Capture the cell that displays the provided text and extract its (X, Y) central coordinate. 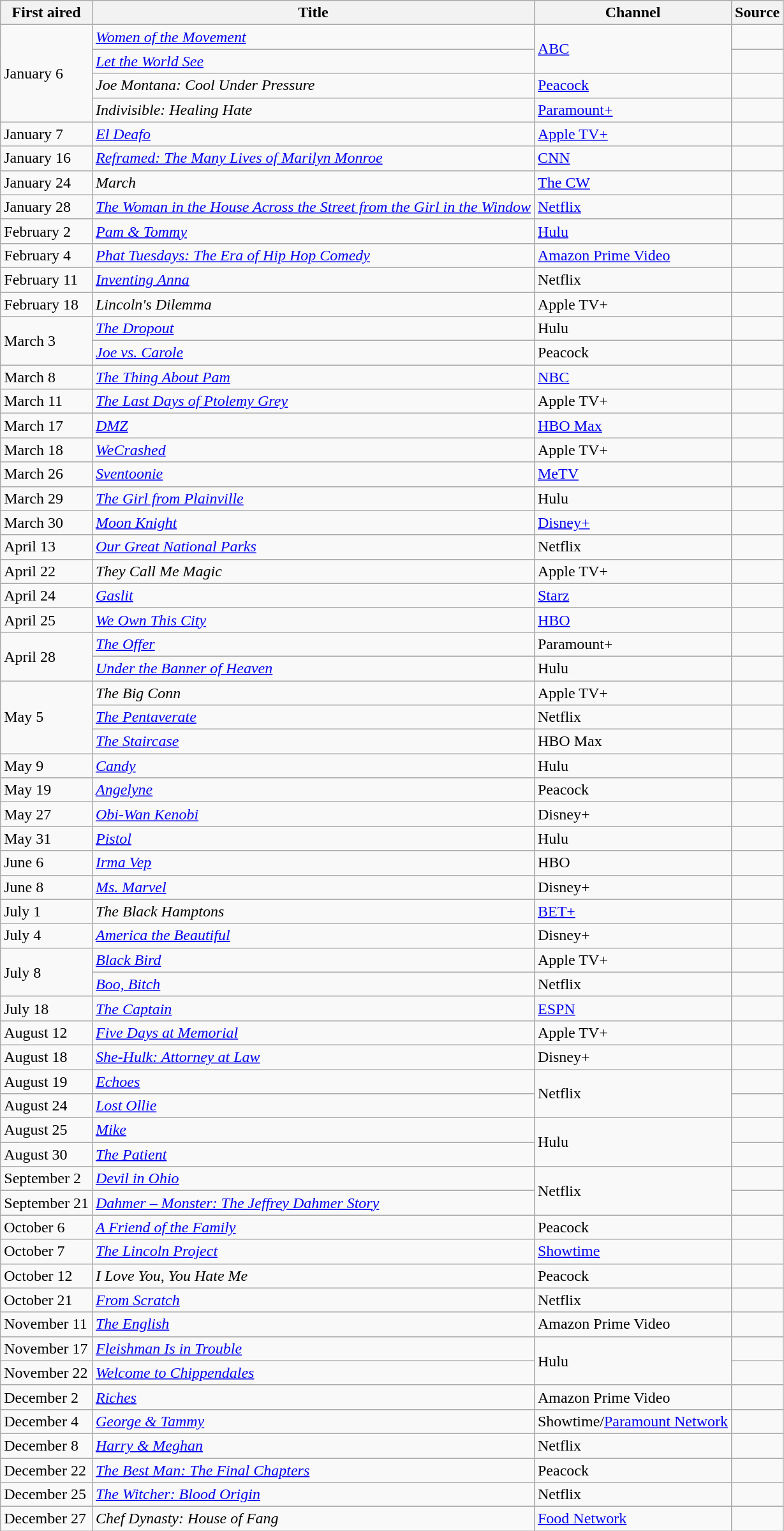
Boo, Bitch (313, 984)
May 31 (47, 839)
Chef Dynasty: House of Fang (313, 1519)
Showtime/Paramount Network (633, 1421)
August 24 (47, 1106)
December 25 (47, 1495)
Pistol (313, 839)
The Black Hamptons (313, 911)
The Staircase (313, 742)
The Witcher: Blood Origin (313, 1495)
Welcome to Chippendales (313, 1373)
May 19 (47, 790)
The Pentaverate (313, 717)
May 9 (47, 766)
The Dropout (313, 329)
Black Bird (313, 960)
December 2 (47, 1397)
March 30 (47, 523)
October 21 (47, 1300)
July 1 (47, 911)
Echoes (313, 1082)
Our Great National Parks (313, 547)
April 22 (47, 571)
January 24 (47, 183)
Irma Vep (313, 863)
The Patient (313, 1154)
The Thing About Pam (313, 377)
From Scratch (313, 1300)
March 18 (47, 450)
WeCrashed (313, 450)
Lincoln's Dilemma (313, 304)
She-Hulk: Attorney at Law (313, 1057)
The CW (633, 183)
Title (313, 13)
A Friend of the Family (313, 1227)
Harry & Meghan (313, 1445)
March 8 (47, 377)
BET+ (633, 911)
Riches (313, 1397)
Lost Ollie (313, 1106)
CNN (633, 158)
Gaslit (313, 595)
May 27 (47, 814)
June 6 (47, 863)
January 6 (47, 73)
El Deafo (313, 134)
Moon Knight (313, 523)
July 8 (47, 972)
October 7 (47, 1251)
November 17 (47, 1348)
March 3 (47, 341)
MeTV (633, 474)
Phat Tuesdays: The Era of Hip Hop Comedy (313, 255)
The Girl from Plainville (313, 498)
May 5 (47, 717)
The Last Days of Ptolemy Grey (313, 401)
October 12 (47, 1276)
Fleishman Is in Trouble (313, 1348)
February 2 (47, 231)
June 8 (47, 887)
The Captain (313, 1008)
January 7 (47, 134)
Sventoonie (313, 474)
America the Beautiful (313, 936)
DMZ (313, 426)
Women of the Movement (313, 37)
September 21 (47, 1203)
December 8 (47, 1445)
Obi-Wan Kenobi (313, 814)
March 11 (47, 401)
The Best Man: The Final Chapters (313, 1470)
December 27 (47, 1519)
August 30 (47, 1154)
February 18 (47, 304)
August 25 (47, 1130)
I Love You, You Hate Me (313, 1276)
January 28 (47, 207)
Angelyne (313, 790)
The English (313, 1324)
December 22 (47, 1470)
Mike (313, 1130)
March (313, 183)
The Lincoln Project (313, 1251)
The Big Conn (313, 692)
Under the Banner of Heaven (313, 668)
Joe vs. Carole (313, 353)
First aired (47, 13)
Let the World See (313, 61)
Devil in Ohio (313, 1179)
Ms. Marvel (313, 887)
Inventing Anna (313, 280)
November 22 (47, 1373)
March 17 (47, 426)
April 24 (47, 595)
July 4 (47, 936)
Starz (633, 595)
February 11 (47, 280)
Reframed: The Many Lives of Marilyn Monroe (313, 158)
March 26 (47, 474)
ABC (633, 49)
Candy (313, 766)
Indivisible: Healing Hate (313, 110)
January 16 (47, 158)
We Own This City (313, 620)
August 18 (47, 1057)
Five Days at Memorial (313, 1033)
September 2 (47, 1179)
Showtime (633, 1251)
Pam & Tommy (313, 231)
The Offer (313, 644)
Food Network (633, 1519)
March 29 (47, 498)
August 12 (47, 1033)
April 25 (47, 620)
Dahmer – Monster: The Jeffrey Dahmer Story (313, 1203)
December 4 (47, 1421)
April 13 (47, 547)
They Call Me Magic (313, 571)
October 6 (47, 1227)
August 19 (47, 1082)
Channel (633, 13)
July 18 (47, 1008)
April 28 (47, 656)
NBC (633, 377)
February 4 (47, 255)
November 11 (47, 1324)
ESPN (633, 1008)
Source (758, 13)
Joe Montana: Cool Under Pressure (313, 86)
George & Tammy (313, 1421)
The Woman in the House Across the Street from the Girl in the Window (313, 207)
